Output the (X, Y) coordinate of the center of the cell containing the given text.  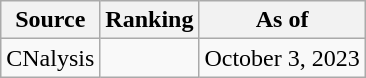
October 3, 2023 (282, 58)
As of (282, 20)
CNalysis (50, 58)
Source (50, 20)
Ranking (150, 20)
